From the cell containing the given text, extract its center point as [X, Y] coordinate. 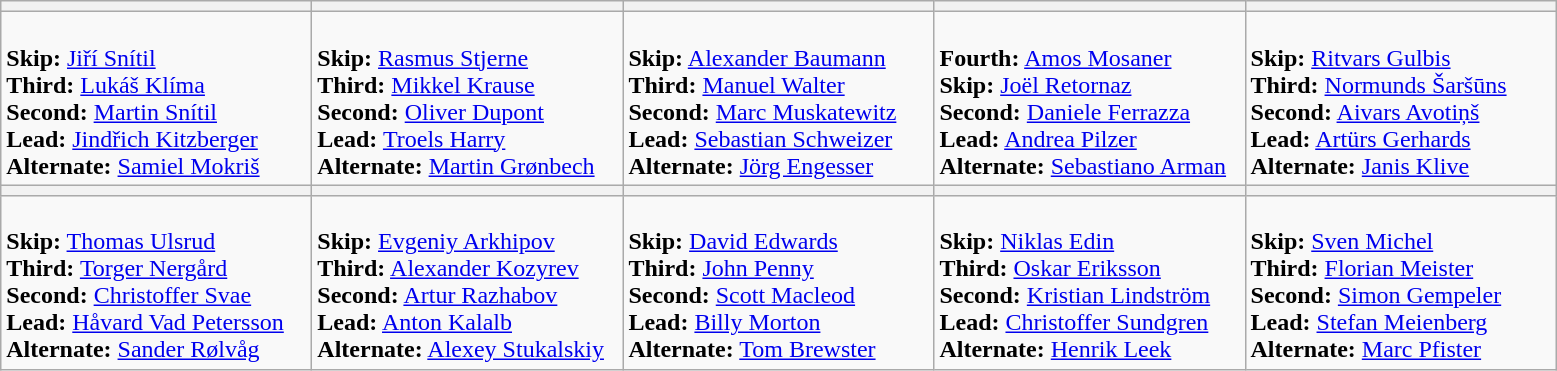
Fourth: Amos Mosaner Skip: Joël Retornaz Second: Daniele Ferrazza Lead: Andrea Pilzer Alternate: Sebastiano Arman [1090, 98]
Skip: Rasmus Stjerne Third: Mikkel Krause Second: Oliver Dupont Lead: Troels Harry Alternate: Martin Grønbech [468, 98]
Skip: Sven Michel Third: Florian Meister Second: Simon Gempeler Lead: Stefan Meienberg Alternate: Marc Pfister [1400, 282]
Skip: Alexander Baumann Third: Manuel Walter Second: Marc Muskatewitz Lead: Sebastian Schweizer Alternate: Jörg Engesser [778, 98]
Skip: Niklas Edin Third: Oskar Eriksson Second: Kristian Lindström Lead: Christoffer Sundgren Alternate: Henrik Leek [1090, 282]
Skip: Evgeniy Arkhipov Third: Alexander Kozyrev Second: Artur Razhabov Lead: Anton Kalalb Alternate: Alexey Stukalskiy [468, 282]
Skip: Thomas Ulsrud Third: Torger Nergård Second: Christoffer Svae Lead: Håvard Vad Petersson Alternate: Sander Rølvåg [156, 282]
Skip: David Edwards Third: John Penny Second: Scott Macleod Lead: Billy Morton Alternate: Tom Brewster [778, 282]
Skip: Jiří Snítil Third: Lukáš Klíma Second: Martin Snítil Lead: Jindřich Kitzberger Alternate: Samiel Mokriš [156, 98]
Skip: Ritvars Gulbis Third: Normunds Šaršūns Second: Aivars Avotiņš Lead: Artürs Gerhards Alternate: Janis Klive [1400, 98]
